Search for the cell housing the specified text and yield its [x, y] center coordinate. 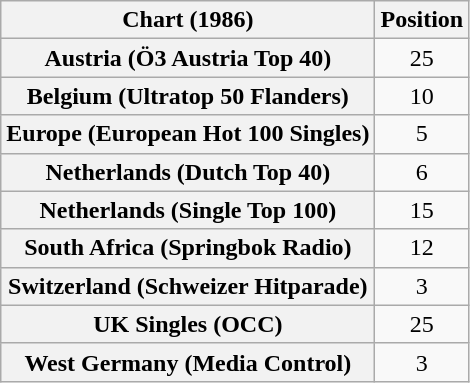
Netherlands (Single Top 100) [188, 210]
15 [422, 210]
UK Singles (OCC) [188, 324]
West Germany (Media Control) [188, 362]
12 [422, 248]
Chart (1986) [188, 20]
10 [422, 96]
Position [422, 20]
Belgium (Ultratop 50 Flanders) [188, 96]
Austria (Ö3 Austria Top 40) [188, 58]
Switzerland (Schweizer Hitparade) [188, 286]
Netherlands (Dutch Top 40) [188, 172]
5 [422, 134]
6 [422, 172]
South Africa (Springbok Radio) [188, 248]
Europe (European Hot 100 Singles) [188, 134]
